Determine the [X, Y] coordinate at the center of the cell enclosing the given text.  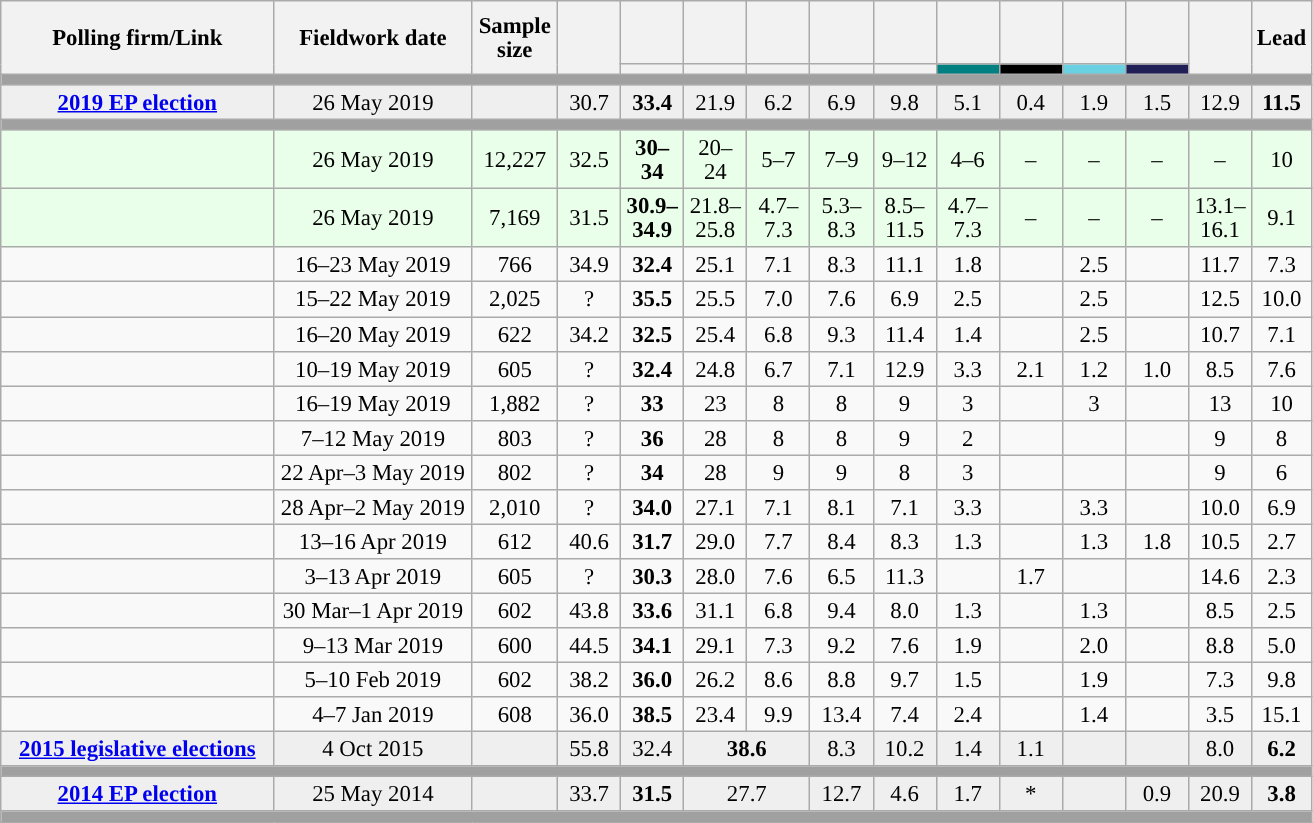
4 Oct 2015 [373, 750]
Samplesize [515, 38]
2015 legislative elections [138, 750]
21.9 [716, 102]
27.7 [747, 794]
16–20 May 2019 [373, 334]
2019 EP election [138, 102]
10.7 [1220, 334]
9.2 [842, 646]
1,882 [515, 404]
34.2 [590, 334]
12.5 [1220, 300]
10–19 May 2019 [373, 368]
33.7 [590, 794]
27.1 [716, 508]
13.1–16.1 [1220, 218]
4–6 [968, 160]
22 Apr–3 May 2019 [373, 472]
15.1 [1282, 714]
30–34 [652, 160]
4.6 [904, 794]
10.5 [1220, 542]
21.8–25.8 [716, 218]
25 May 2014 [373, 794]
* [1030, 794]
10.2 [904, 750]
33.4 [652, 102]
44.5 [590, 646]
30.3 [652, 576]
2.4 [968, 714]
9.4 [842, 610]
23 [716, 404]
11.4 [904, 334]
36 [652, 438]
3.8 [1282, 794]
33.6 [652, 610]
803 [515, 438]
28.0 [716, 576]
11.3 [904, 576]
3.5 [1220, 714]
9.3 [842, 334]
Fieldwork date [373, 38]
34.1 [652, 646]
26.2 [716, 680]
9.1 [1282, 218]
15–22 May 2019 [373, 300]
2.0 [1094, 646]
6.7 [778, 368]
608 [515, 714]
3–13 Apr 2019 [373, 576]
0.4 [1030, 102]
33 [652, 404]
30.7 [590, 102]
14.6 [1220, 576]
40.6 [590, 542]
9–13 Mar 2019 [373, 646]
34 [652, 472]
7.4 [904, 714]
2.7 [1282, 542]
31.1 [716, 610]
2,010 [515, 508]
8.4 [842, 542]
7.0 [778, 300]
0.9 [1156, 794]
8.1 [842, 508]
5–10 Feb 2019 [373, 680]
7,169 [515, 218]
8.6 [778, 680]
16–19 May 2019 [373, 404]
38.6 [747, 750]
12.7 [842, 794]
5.3–8.3 [842, 218]
7–9 [842, 160]
20–24 [716, 160]
16–23 May 2019 [373, 266]
25.4 [716, 334]
11.1 [904, 266]
5.0 [1282, 646]
8.5–11.5 [904, 218]
622 [515, 334]
20.9 [1220, 794]
1.2 [1094, 368]
30 Mar–1 Apr 2019 [373, 610]
9–12 [904, 160]
7–12 May 2019 [373, 438]
11.5 [1282, 102]
38.5 [652, 714]
23.4 [716, 714]
25.1 [716, 266]
30.9–34.9 [652, 218]
12,227 [515, 160]
2 [968, 438]
25.5 [716, 300]
29.0 [716, 542]
6 [1282, 472]
600 [515, 646]
5.1 [968, 102]
4–7 Jan 2019 [373, 714]
2.1 [1030, 368]
Polling firm/Link [138, 38]
2,025 [515, 300]
13–16 Apr 2019 [373, 542]
29.1 [716, 646]
38.2 [590, 680]
7.7 [778, 542]
1.0 [1156, 368]
9.9 [778, 714]
34.9 [590, 266]
1.1 [1030, 750]
6.5 [842, 576]
Lead [1282, 38]
802 [515, 472]
34.0 [652, 508]
2014 EP election [138, 794]
13.4 [842, 714]
9.7 [904, 680]
24.8 [716, 368]
5–7 [778, 160]
28 Apr–2 May 2019 [373, 508]
43.8 [590, 610]
766 [515, 266]
13 [1220, 404]
31.7 [652, 542]
35.5 [652, 300]
55.8 [590, 750]
11.7 [1220, 266]
612 [515, 542]
2.3 [1282, 576]
